Determine the (x, y) coordinate at the center of the cell enclosing the given text.  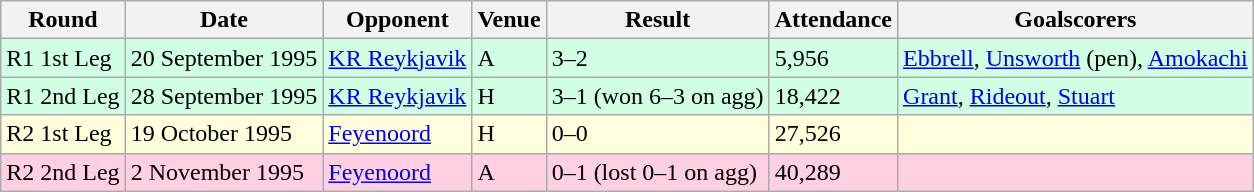
Opponent (398, 20)
19 October 1995 (224, 134)
Attendance (833, 20)
40,289 (833, 172)
Ebbrell, Unsworth (pen), Amokachi (1076, 58)
20 September 1995 (224, 58)
18,422 (833, 96)
0–1 (lost 0–1 on agg) (658, 172)
R1 1st Leg (63, 58)
0–0 (658, 134)
R2 2nd Leg (63, 172)
3–1 (won 6–3 on agg) (658, 96)
R2 1st Leg (63, 134)
28 September 1995 (224, 96)
2 November 1995 (224, 172)
Round (63, 20)
27,526 (833, 134)
3–2 (658, 58)
Grant, Rideout, Stuart (1076, 96)
Result (658, 20)
Venue (509, 20)
5,956 (833, 58)
Date (224, 20)
Goalscorers (1076, 20)
R1 2nd Leg (63, 96)
